Pinpoint the cell where the given text exists, returning its (X, Y) midpoint coordinate. 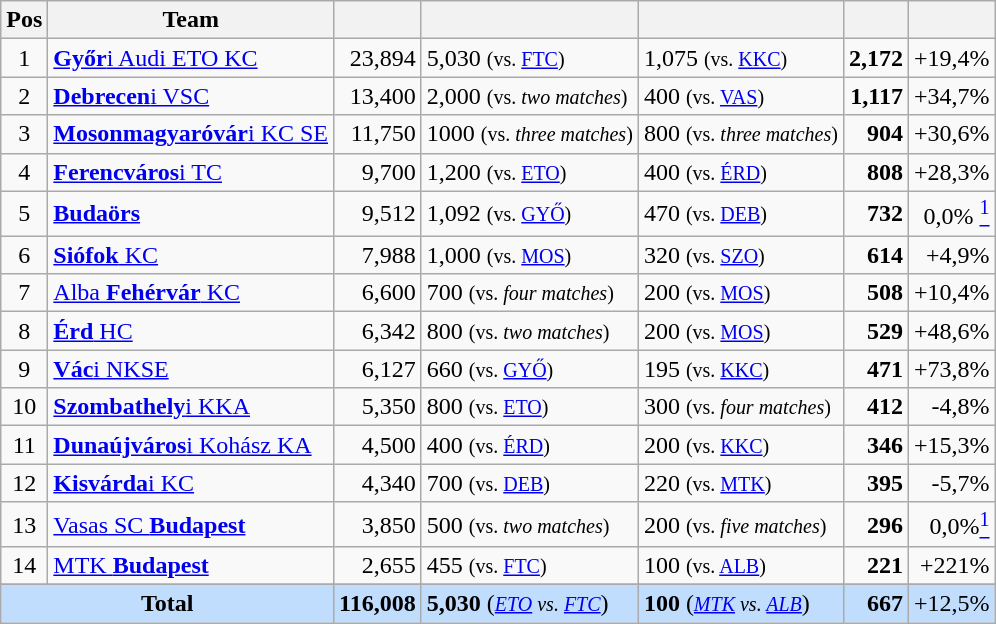
3,850 (378, 524)
3 (24, 134)
508 (876, 293)
200 (vs. KKC) (740, 445)
700 (vs. four matches) (530, 293)
Debreceni VSC (191, 96)
116,008 (378, 604)
800 (vs. two matches) (530, 331)
-4,8% (952, 407)
7,988 (378, 255)
1000 (vs. three matches) (530, 134)
296 (876, 524)
5,030 (vs. FTC) (530, 58)
+48,6% (952, 331)
100 (MTK vs. ALB) (740, 604)
667 (876, 604)
1,200 (vs. ETO) (530, 172)
200 (vs. five matches) (740, 524)
800 (vs. three matches) (740, 134)
-5,7% (952, 483)
2,000 (vs. two matches) (530, 96)
13,400 (378, 96)
7 (24, 293)
1,075 (vs. KKC) (740, 58)
Alba Fehérvár KC (191, 293)
529 (876, 331)
614 (876, 255)
9,700 (378, 172)
470 (vs. DEB) (740, 214)
MTK Budapest (191, 566)
195 (vs. KKC) (740, 369)
0,0% 1 (952, 214)
+28,3% (952, 172)
+10,4% (952, 293)
4,340 (378, 483)
346 (876, 445)
Pos (24, 20)
9 (24, 369)
Vasas SC Budapest (191, 524)
23,894 (378, 58)
Szombathelyi KKA (191, 407)
Dunaújvárosi Kohász KA (191, 445)
Budaörs (191, 214)
Team (191, 20)
320 (vs. SZO) (740, 255)
6 (24, 255)
412 (876, 407)
11 (24, 445)
904 (876, 134)
1 (24, 58)
395 (876, 483)
455 (vs. FTC) (530, 566)
732 (876, 214)
14 (24, 566)
220 (vs. MTK) (740, 483)
+15,3% (952, 445)
5 (24, 214)
Győri Audi ETO KC (191, 58)
6,600 (378, 293)
500 (vs. two matches) (530, 524)
+12,5% (952, 604)
9,512 (378, 214)
10 (24, 407)
Kisvárdai KC (191, 483)
2 (24, 96)
808 (876, 172)
+73,8% (952, 369)
300 (vs. four matches) (740, 407)
13 (24, 524)
Siófok KC (191, 255)
1,117 (876, 96)
11,750 (378, 134)
6,127 (378, 369)
660 (vs. GYŐ) (530, 369)
2,172 (876, 58)
100 (vs. ALB) (740, 566)
+4,9% (952, 255)
Ferencvárosi TC (191, 172)
1,000 (vs. MOS) (530, 255)
Mosonmagyaróvári KC SE (191, 134)
5,030 (ETO vs. FTC) (530, 604)
471 (876, 369)
+34,7% (952, 96)
+19,4% (952, 58)
Érd HC (191, 331)
6,342 (378, 331)
2,655 (378, 566)
0,0%1 (952, 524)
5,350 (378, 407)
221 (876, 566)
+30,6% (952, 134)
Total (168, 604)
12 (24, 483)
8 (24, 331)
700 (vs. DEB) (530, 483)
Váci NKSE (191, 369)
800 (vs. ETO) (530, 407)
+221% (952, 566)
4,500 (378, 445)
4 (24, 172)
1,092 (vs. GYŐ) (530, 214)
400 (vs. VAS) (740, 96)
